Return [x, y] of the center of cell containing provided text 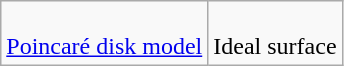
Ideal surface [275, 34]
Poincaré disk model [104, 34]
